Return (x, y) of the center of cell containing provided text 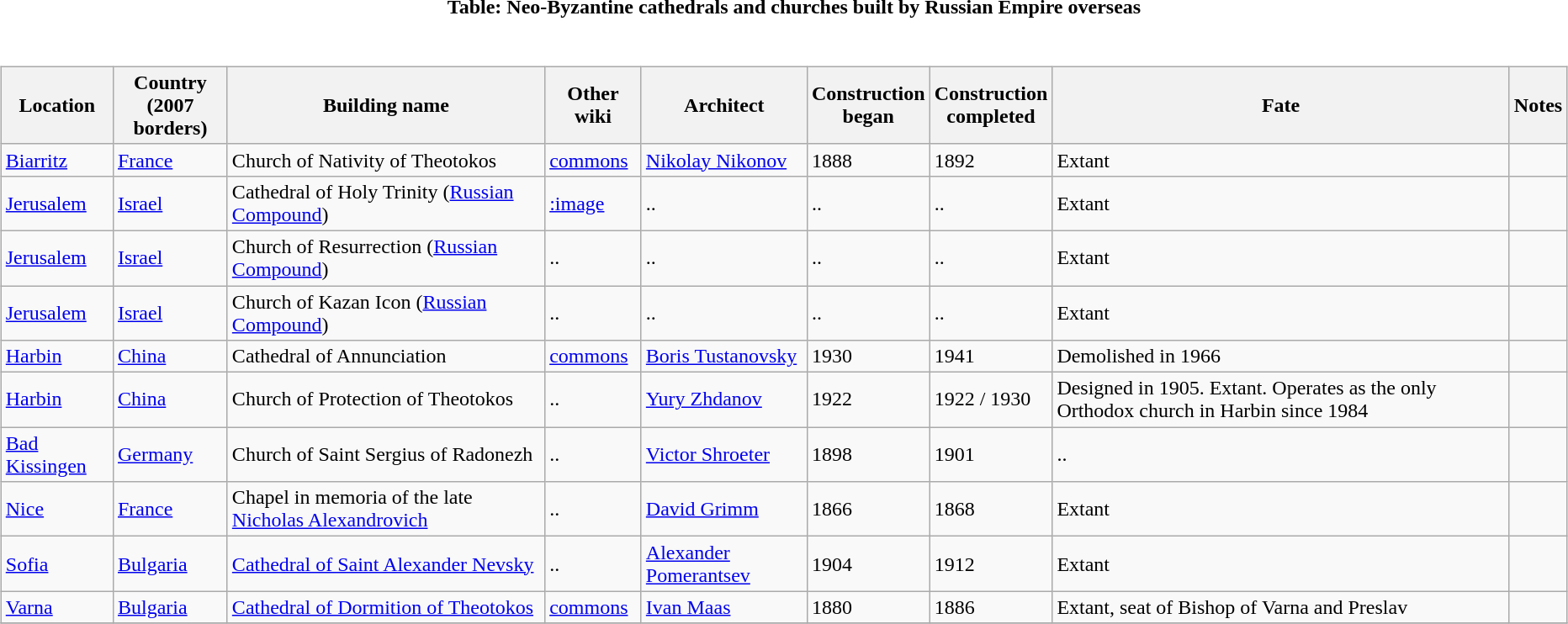
Bad Kissingen (57, 454)
Church of Resurrection (Russian Compound) (385, 257)
Notes (1538, 105)
1904 (868, 563)
Nice (57, 510)
1892 (991, 160)
Location (57, 105)
Biarritz (57, 160)
Extant, seat of Bishop of Varna and Preslav (1280, 607)
Chapel in memoria of the late Nicholas Alexandrovich (385, 510)
Victor Shroeter (723, 454)
Constructioncompleted (991, 105)
1930 (868, 357)
1866 (868, 510)
1898 (868, 454)
Cathedral of Annunciation (385, 357)
1912 (991, 563)
Constructionbegan (868, 105)
Sofia (57, 563)
1941 (991, 357)
Yury Zhdanov (723, 400)
Country(2007 borders) (170, 105)
1886 (991, 607)
Church of Protection of Theotokos (385, 400)
1868 (991, 510)
Fate (1280, 105)
Boris Tustanovsky (723, 357)
:image (594, 204)
Church of Kazan Icon (Russian Compound) (385, 313)
David Grimm (723, 510)
Germany (170, 454)
Church of Nativity of Theotokos (385, 160)
Ivan Maas (723, 607)
1901 (991, 454)
Cathedral of Dormition of Theotokos (385, 607)
Nikolay Nikonov (723, 160)
Church of Saint Sergius of Radonezh (385, 454)
Other wiki (594, 105)
Cathedral of Saint Alexander Nevsky (385, 563)
Building name (385, 105)
Alexander Pomerantsev (723, 563)
Varna (57, 607)
1922 (868, 400)
Cathedral of Holy Trinity (Russian Compound) (385, 204)
1922 / 1930 (991, 400)
1880 (868, 607)
Architect (723, 105)
1888 (868, 160)
Designed in 1905. Extant. Operates as the only Orthodox church in Harbin since 1984 (1280, 400)
Demolished in 1966 (1280, 357)
